Find where the given text appears and provide that cell's center as (x, y) coordinate. 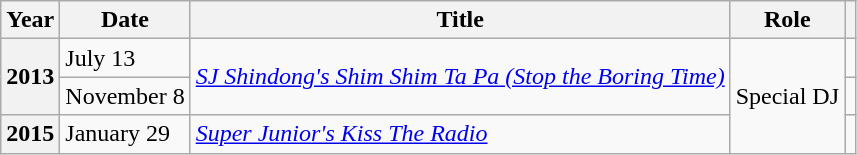
Title (460, 20)
Date (125, 20)
Special DJ (787, 96)
2013 (30, 77)
SJ Shindong's Shim Shim Ta Pa (Stop the Boring Time) (460, 77)
Role (787, 20)
2015 (30, 134)
July 13 (125, 58)
November 8 (125, 96)
Super Junior's Kiss The Radio (460, 134)
January 29 (125, 134)
Year (30, 20)
